Identify which cell holds the provided text, then report its (x, y) central coordinate. 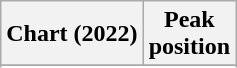
Peakposition (189, 34)
Chart (2022) (72, 34)
